For the text-containing cell, return its midpoint in [X, Y] coordinate format. 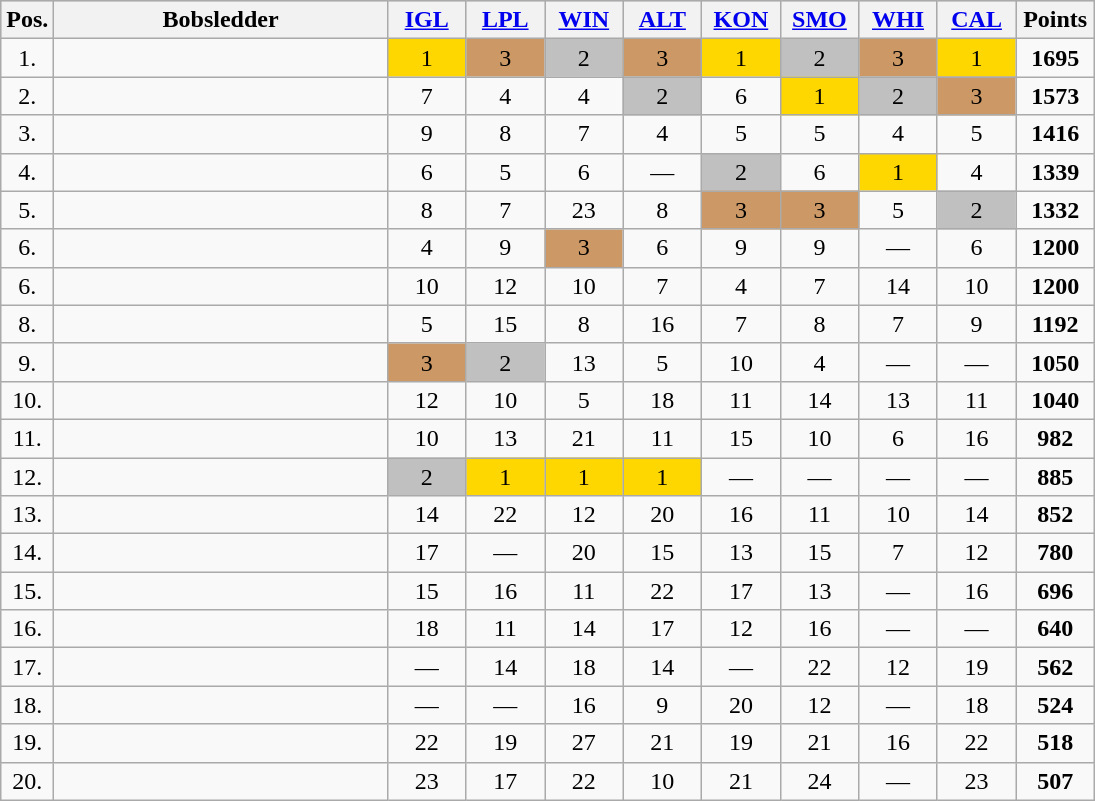
2. [28, 96]
LPL [506, 20]
17. [28, 667]
1332 [1056, 210]
IGL [426, 20]
1416 [1056, 134]
885 [1056, 477]
24 [820, 781]
Pos. [28, 20]
8. [28, 324]
WIN [584, 20]
3. [28, 134]
27 [584, 743]
852 [1056, 515]
1050 [1056, 362]
5. [28, 210]
13. [28, 515]
1. [28, 58]
10. [28, 400]
4. [28, 172]
696 [1056, 591]
1339 [1056, 172]
11. [28, 438]
20. [28, 781]
WHI [898, 20]
16. [28, 629]
524 [1056, 705]
9. [28, 362]
1695 [1056, 58]
562 [1056, 667]
1040 [1056, 400]
19. [28, 743]
KON [742, 20]
Points [1056, 20]
518 [1056, 743]
18. [28, 705]
14. [28, 553]
Bobsledder [221, 20]
640 [1056, 629]
1573 [1056, 96]
15. [28, 591]
507 [1056, 781]
SMO [820, 20]
982 [1056, 438]
ALT [662, 20]
12. [28, 477]
780 [1056, 553]
1192 [1056, 324]
CAL [976, 20]
